Output the (X, Y) coordinate of the center of the cell containing the given text.  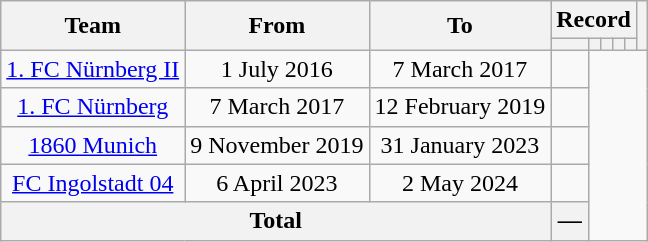
9 November 2019 (277, 145)
To (460, 26)
Team (93, 26)
12 February 2019 (460, 107)
31 January 2023 (460, 145)
1 July 2016 (277, 69)
1. FC Nürnberg II (93, 69)
— (570, 221)
Record (594, 20)
FC Ingolstadt 04 (93, 183)
6 April 2023 (277, 183)
2 May 2024 (460, 183)
1860 Munich (93, 145)
Total (276, 221)
From (277, 26)
1. FC Nürnberg (93, 107)
